From the cell containing the given text, extract its center point as (X, Y) coordinate. 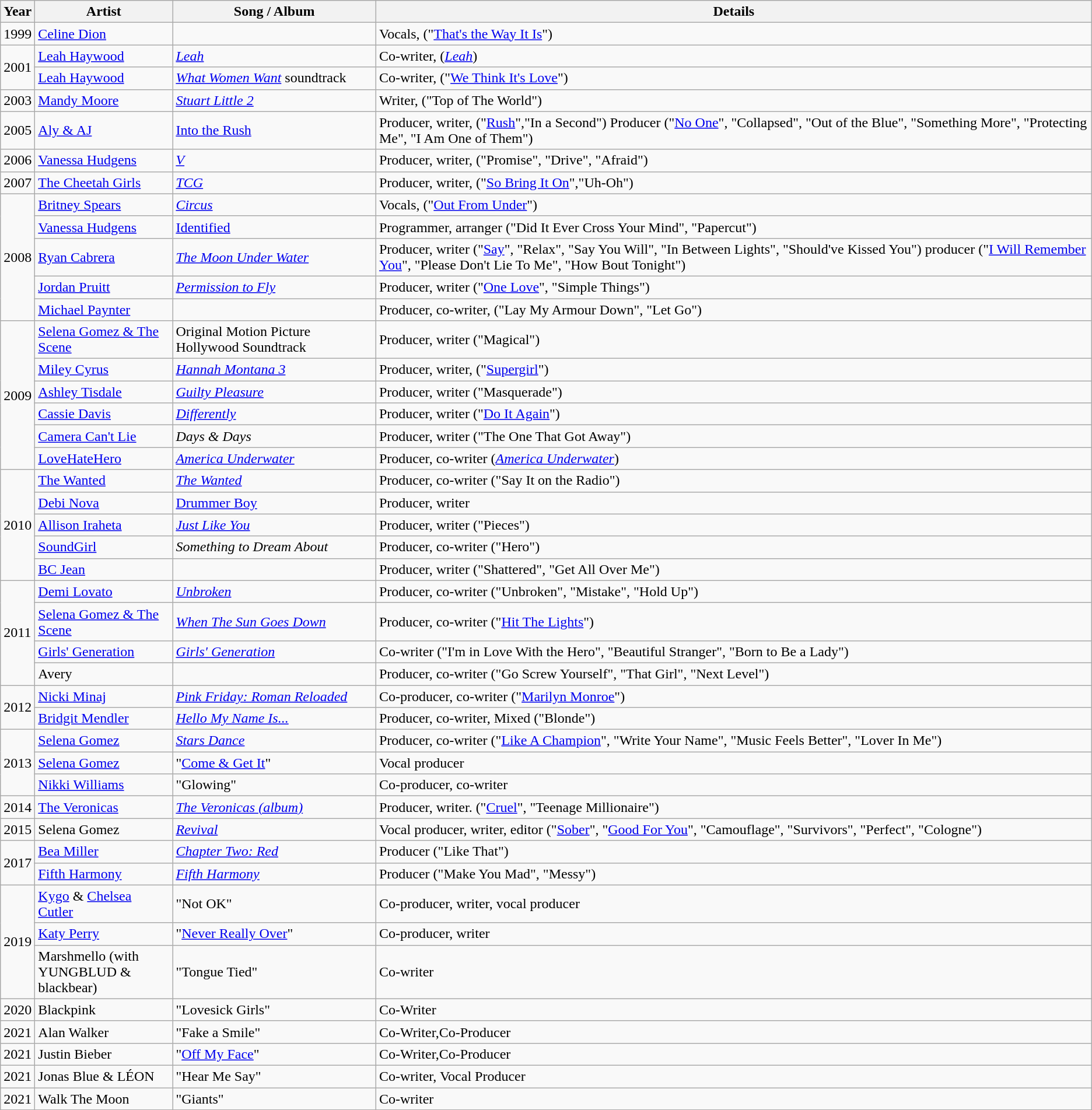
Producer, co-writer, ("Lay My Armour Down", "Let Go") (734, 310)
"Never Really Over" (274, 934)
Original Motion Picture Hollywood Soundtrack (274, 339)
Kygo & Chelsea Cutler (104, 904)
Producer, writer, ("Rush","In a Second") Producer ("No One", "Collapsed", "Out of the Blue", "Something More", "Protecting Me", "I Am One of Them") (734, 131)
2005 (17, 131)
Celine Dion (104, 34)
Producer, writer ("Pieces") (734, 525)
Blackpink (104, 1010)
Producer, co-writer ("Hero") (734, 547)
Allison Iraheta (104, 525)
Writer, ("Top of The World") (734, 100)
Revival (274, 829)
Vocals, ("Out From Under") (734, 205)
Drummer Boy (274, 503)
Co-producer, writer, vocal producer (734, 904)
Demi Lovato (104, 591)
Nicki Minaj (104, 696)
The Cheetah Girls (104, 183)
Days & Days (274, 436)
Co-writer, Vocal Producer (734, 1076)
2006 (17, 160)
Programmer, arranger ("Did It Ever Cross Your Mind", "Papercut") (734, 227)
Michael Paynter (104, 310)
Just Like You (274, 525)
The Moon Under Water (274, 257)
Nikki Williams (104, 785)
Camera Can't Lie (104, 436)
Producer, co-writer ("Like A Champion", "Write Your Name", "Music Feels Better", "Lover In Me") (734, 741)
Debi Nova (104, 503)
2013 (17, 763)
Aly & AJ (104, 131)
Year (17, 12)
Jordan Pruitt (104, 287)
What Women Want soundtrack (274, 78)
"Glowing" (274, 785)
2010 (17, 525)
The Veronicas (104, 807)
2015 (17, 829)
2014 (17, 807)
Vocal producer (734, 763)
Producer ("Make You Mad", "Messy") (734, 874)
Details (734, 12)
Producer, co-writer (America Underwater) (734, 458)
TCG (274, 183)
Chapter Two: Red (274, 852)
Song / Album (274, 12)
Producer, co-writer ("Unbroken", "Mistake", "Hold Up") (734, 591)
Stuart Little 2 (274, 100)
Into the Rush (274, 131)
Guilty Pleasure (274, 392)
Producer, writer ("Shattered", "Get All Over Me") (734, 569)
2012 (17, 707)
Bea Miller (104, 852)
BC Jean (104, 569)
2020 (17, 1010)
1999 (17, 34)
Producer, writer, ("Promise", "Drive", "Afraid") (734, 160)
Justin Bieber (104, 1054)
Circus (274, 205)
Mandy Moore (104, 100)
Producer, writer. ("Cruel", "Teenage Millionaire") (734, 807)
Something to Dream About (274, 547)
Artist (104, 12)
Producer, writer ("Do It Again") (734, 414)
2007 (17, 183)
Bridgit Mendler (104, 719)
Ashley Tisdale (104, 392)
Walk The Moon (104, 1098)
Producer, writer (734, 503)
Co-producer, co-writer (734, 785)
Leah (274, 56)
Permission to Fly (274, 287)
Vocal producer, writer, editor ("Sober", "Good For You", "Camouflage", "Survivors", "Perfect", "Cologne") (734, 829)
"Giants" (274, 1098)
Miley Cyrus (104, 370)
Producer, writer, ("So Bring It On","Uh-Oh") (734, 183)
Unbroken (274, 591)
"Not OK" (274, 904)
2019 (17, 941)
America Underwater (274, 458)
"Come & Get It" (274, 763)
Hello My Name Is... (274, 719)
Producer, co-writer ("Say It on the Radio") (734, 481)
Co-writer, (Leah) (734, 56)
Britney Spears (104, 205)
Producer, co-writer, Mixed ("Blonde") (734, 719)
"Lovesick Girls" (274, 1010)
"Off My Face" (274, 1054)
SoundGirl (104, 547)
Identified (274, 227)
Katy Perry (104, 934)
2008 (17, 257)
"Hear Me Say" (274, 1076)
Producer, co-writer ("Hit The Lights") (734, 622)
Producer, co-writer ("Go Screw Yourself", "That Girl", "Next Level") (734, 674)
2001 (17, 67)
Vocals, ("That's the Way It Is") (734, 34)
Hannah Montana 3 (274, 370)
2009 (17, 395)
Co-producer, writer (734, 934)
"Fake a Smile" (274, 1032)
When The Sun Goes Down (274, 622)
Co-writer ("I'm in Love With the Hero", "Beautiful Stranger", "Born to Be a Lady") (734, 652)
Avery (104, 674)
V (274, 160)
The Veronicas (album) (274, 807)
Ryan Cabrera (104, 257)
Producer, writer ("The One That Got Away") (734, 436)
Pink Friday: Roman Reloaded (274, 696)
Jonas Blue & LÉON (104, 1076)
Stars Dance (274, 741)
Co-Writer (734, 1010)
2003 (17, 100)
"Tongue Tied" (274, 972)
Producer, writer ("One Love", "Simple Things") (734, 287)
Producer ("Like That") (734, 852)
Producer, writer ("Magical") (734, 339)
Cassie Davis (104, 414)
Producer, writer ("Masquerade") (734, 392)
2017 (17, 863)
Alan Walker (104, 1032)
Marshmello (with YUNGBLUD & blackbear) (104, 972)
Co-producer, co-writer ("Marilyn Monroe") (734, 696)
LoveHateHero (104, 458)
Co-writer, ("We Think It's Love") (734, 78)
2011 (17, 632)
Producer, writer, ("Supergirl") (734, 370)
Differently (274, 414)
